Find where the given text appears and provide that cell's center as (x, y) coordinate. 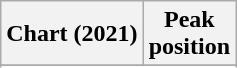
Peakposition (189, 34)
Chart (2021) (72, 34)
